Extract the [X, Y] coordinate from the center of the cell holding the provided text.  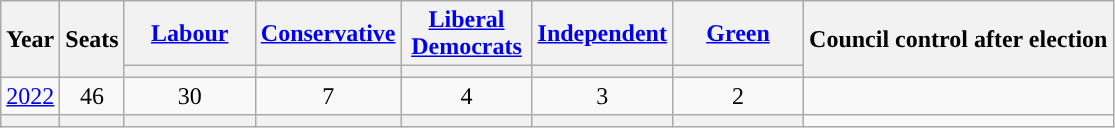
Labour [190, 34]
Seats [92, 39]
4 [466, 96]
3 [602, 96]
46 [92, 96]
2022 [30, 96]
30 [190, 96]
Liberal Democrats [466, 34]
7 [328, 96]
Council control after election [958, 39]
Conservative [328, 34]
Year [30, 39]
Independent [602, 34]
2 [738, 96]
Green [738, 34]
